Capture the cell that displays the provided text and extract its (x, y) central coordinate. 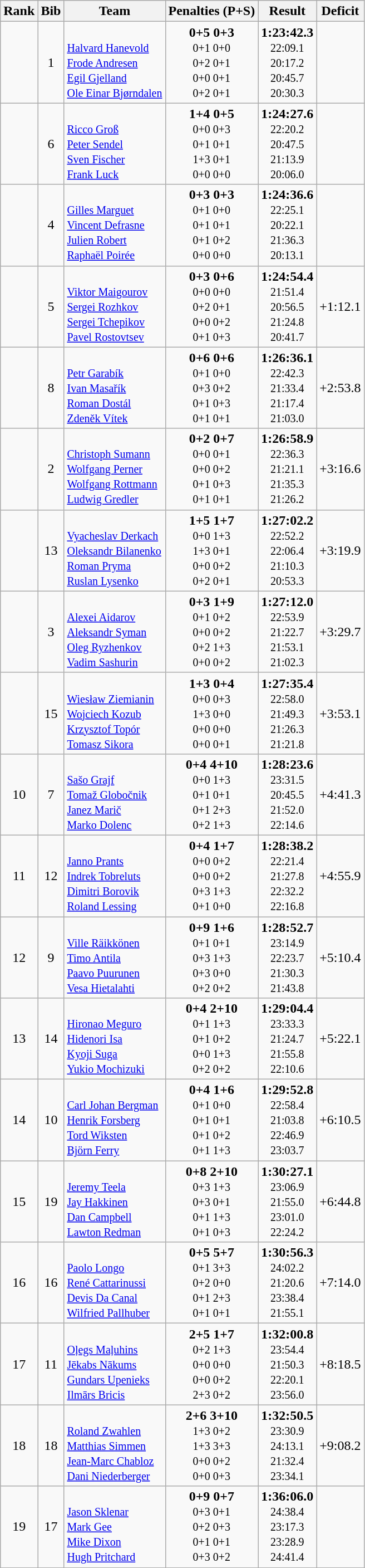
0+6 0+60+1 0+00+3 0+20+1 0+30+1 0+1 (211, 388)
Oļegs MaļuhinsJēkabs NākumsGundars UpenieksIlmārs Bricis (115, 1364)
+7:14.0 (341, 1283)
1:28:38.222:21.421:27.822:32.222:16.8 (287, 876)
0+3 0+30+1 0+00+1 0+10+1 0+20+0 0+0 (211, 225)
+6:44.8 (341, 1201)
1:26:58.922:36.321:21.121:35.321:26.2 (287, 469)
1:24:27.622:20.220:47.521:13.920:06.0 (287, 144)
Halvard HanevoldFrode AndresenEgil GjellandOle Einar Bjørndalen (115, 62)
Jeremy TeelaJay HakkinenDan CampbellLawton Redman (115, 1201)
+3:19.9 (341, 550)
Alexei AidarovAleksandr SymanOleg RyzhenkovVadim Sashurin (115, 632)
1:29:52.822:58.421:03.822:46.923:03.7 (287, 1120)
1:27:12.022:53.921:22.721:53.121:02.3 (287, 632)
3 (51, 632)
1:28:52.723:14.922:23.721:30.321:43.8 (287, 958)
0+3 0+60+0 0+00+2 0+10+0 0+20+1 0+3 (211, 306)
Christoph SumannWolfgang PernerWolfgang RottmannLudwig Gredler (115, 469)
0+5 0+30+1 0+00+2 0+10+0 0+10+2 0+1 (211, 62)
1:32:50.523:30.924:13.121:32.423:34.1 (287, 1445)
Gilles MarguetVincent DefrasneJulien RobertRaphaël Poirée (115, 225)
+3:53.1 (341, 713)
1:29:04.423:33.321:24.721:55.822:10.6 (287, 1039)
8 (51, 388)
Deficit (341, 11)
Carl Johan BergmanHenrik ForsbergTord WikstenBjörn Ferry (115, 1120)
0+2 0+70+0 0+10+0 0+20+1 0+30+1 0+1 (211, 469)
+3:29.7 (341, 632)
0+4 2+100+1 1+30+1 0+20+0 1+30+2 0+2 (211, 1039)
Ricco GroßPeter SendelSven FischerFrank Luck (115, 144)
1:27:35.422:58.021:49.321:26.321:21.8 (287, 713)
0+8 2+100+3 1+30+3 0+10+1 1+30+1 0+3 (211, 1201)
7 (51, 794)
Bib (51, 11)
0+9 1+60+1 0+10+3 1+30+3 0+00+2 0+2 (211, 958)
1:28:23.623:31.520:45.521:52.022:14.6 (287, 794)
Team (115, 11)
0+5 5+70+1 3+30+2 0+00+1 2+30+1 0+1 (211, 1283)
1:24:36.622:25.120:22.121:36.320:13.1 (287, 225)
1 (51, 62)
+5:10.4 (341, 958)
1+3 0+40+0 0+31+3 0+00+0 0+00+0 0+1 (211, 713)
Viktor MaigourovSergei RozhkovSergei TchepikovPavel Rostovtsev (115, 306)
2+5 1+70+2 1+30+0 0+00+0 0+22+3 0+2 (211, 1364)
+9:08.2 (341, 1445)
+3:16.6 (341, 469)
2 (51, 469)
0+4 1+60+1 0+00+1 0+10+1 0+20+1 1+3 (211, 1120)
+6:10.5 (341, 1120)
6 (51, 144)
Roland ZwahlenMatthias SimmenJean-Marc ChablozDani Niederberger (115, 1445)
1:23:42.322:09.120:17.220:45.720:30.3 (287, 62)
+4:55.9 (341, 876)
Sašo GrajfTomaž GlobočnikJanez MaričMarko Dolenc (115, 794)
9 (51, 958)
1:30:56.324:02.221:20.623:38.421:55.1 (287, 1283)
1:26:36.122:42.321:33.421:17.421:03.0 (287, 388)
0+4 4+100+0 1+30+1 0+10+1 2+30+2 1+3 (211, 794)
1:27:02.222:52.222:06.421:10.320:53.3 (287, 550)
0+9 0+70+3 0+10+2 0+30+1 0+10+3 0+2 (211, 1527)
1:36:06.024:38.423:17.323:28.924:41.4 (287, 1527)
1:24:54.421:51.420:56.521:24.820:41.7 (287, 306)
0+4 1+70+0 0+20+0 0+20+3 1+30+1 0+0 (211, 876)
Rank (19, 11)
Vyacheslav DerkachOleksandr BilanenkoRoman PrymaRuslan Lysenko (115, 550)
Penalties (P+S) (211, 11)
0+3 1+90+1 0+20+0 0+20+2 1+30+0 0+2 (211, 632)
Jason SklenarMark GeeMike DixonHugh Pritchard (115, 1527)
+2:53.8 (341, 388)
1:32:00.823:54.421:50.322:20.123:56.0 (287, 1364)
2+6 3+101+3 0+21+3 3+30+0 0+20+0 0+3 (211, 1445)
+4:41.3 (341, 794)
1+4 0+50+0 0+30+1 0+11+3 0+10+0 0+0 (211, 144)
+5:22.1 (341, 1039)
Result (287, 11)
1+5 1+70+0 1+31+3 0+10+0 0+20+2 0+1 (211, 550)
Paolo LongoRené CattarinussiDevis Da CanalWilfried Pallhuber (115, 1283)
+8:18.5 (341, 1364)
4 (51, 225)
Janno PrantsIndrek TobrelutsDimitri BorovikRoland Lessing (115, 876)
Hironao MeguroHidenori IsaKyoji SugaYukio Mochizuki (115, 1039)
+1:12.1 (341, 306)
Wiesław ZiemianinWojciech KozubKrzysztof TopórTomasz Sikora (115, 713)
Petr GarabíkIvan MasaříkRoman DostálZdeněk Vítek (115, 388)
Ville RäikkönenTimo AntilaPaavo PuurunenVesa Hietalahti (115, 958)
5 (51, 306)
1:30:27.123:06.921:55.023:01.022:24.2 (287, 1201)
